Output the (x, y) coordinate of the center of the cell containing the given text.  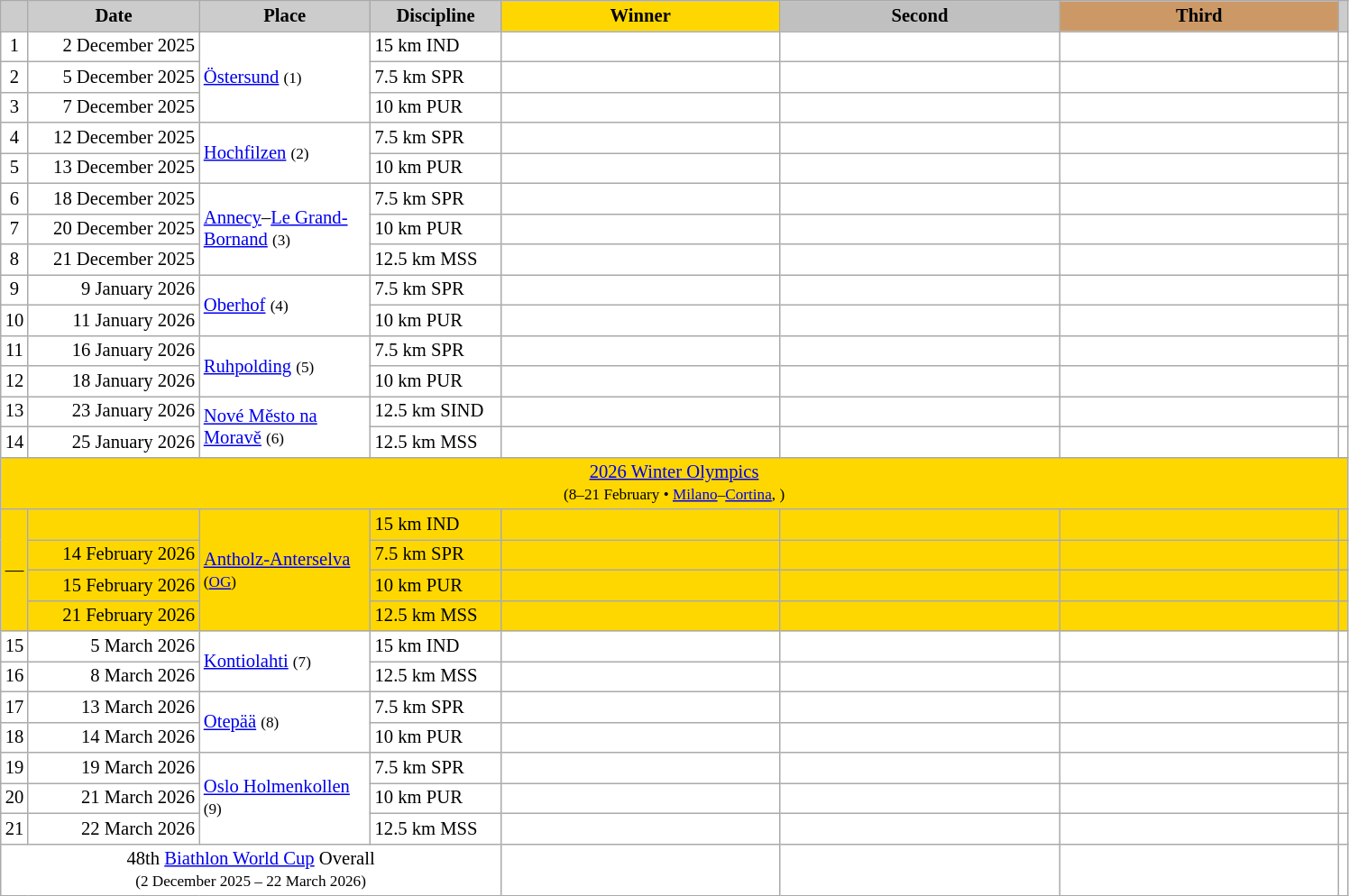
20 (14, 798)
13 March 2026 (114, 707)
14 February 2026 (114, 554)
25 January 2026 (114, 442)
15 February 2026 (114, 585)
22 March 2026 (114, 828)
3 (14, 107)
2 (14, 77)
Östersund (1) (285, 76)
2 December 2025 (114, 46)
5 December 2025 (114, 77)
15 (14, 646)
— (14, 570)
Nové Město na Moravě (6) (285, 426)
9 January 2026 (114, 289)
13 (14, 411)
11 (14, 351)
7 December 2025 (114, 107)
6 (14, 198)
19 (14, 767)
21 February 2026 (114, 616)
Oslo Holmenkollen (9) (285, 797)
13 December 2025 (114, 168)
Place (285, 15)
9 (14, 289)
Third (1199, 15)
18 December 2025 (114, 198)
18 January 2026 (114, 381)
5 March 2026 (114, 646)
Ruhpolding (5) (285, 366)
21 March 2026 (114, 798)
Otepää (8) (285, 722)
12 December 2025 (114, 138)
12 (14, 381)
7 (14, 229)
19 March 2026 (114, 767)
5 (14, 168)
16 (14, 676)
Antholz-Anterselva (OG) (285, 570)
8 March 2026 (114, 676)
48th Biathlon World Cup Overall(2 December 2025 – 22 March 2026) (251, 870)
21 December 2025 (114, 259)
Oberhof (4) (285, 305)
18 (14, 737)
20 December 2025 (114, 229)
14 (14, 442)
Hochfilzen (2) (285, 153)
16 January 2026 (114, 351)
8 (14, 259)
Winner (640, 15)
Kontiolahti (7) (285, 662)
23 January 2026 (114, 411)
21 (14, 828)
Annecy–Le Grand-Bornand (3) (285, 229)
2026 Winter Olympics(8–21 February • Milano–Cortina, ) (674, 483)
11 January 2026 (114, 320)
Discipline (436, 15)
17 (14, 707)
1 (14, 46)
12.5 km SIND (436, 411)
4 (14, 138)
Second (920, 15)
Date (114, 15)
14 March 2026 (114, 737)
10 (14, 320)
